Output the [X, Y] coordinate of the center of the cell containing the given text.  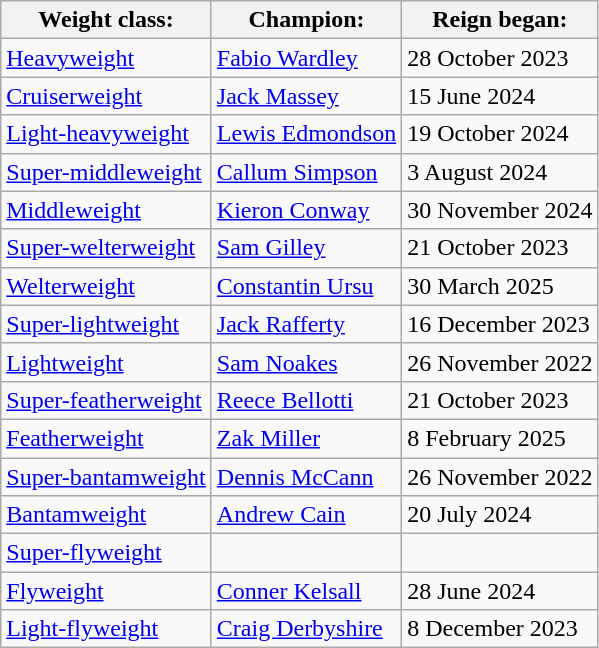
16 December 2023 [500, 324]
15 June 2024 [500, 96]
30 November 2024 [500, 210]
Featherweight [106, 438]
Weight class: [106, 20]
Light-heavyweight [106, 134]
Heavyweight [106, 58]
Bantamweight [106, 515]
Jack Massey [306, 96]
Callum Simpson [306, 172]
Jack Rafferty [306, 324]
Andrew Cain [306, 515]
Flyweight [106, 591]
Super-bantamweight [106, 477]
Middleweight [106, 210]
Sam Noakes [306, 362]
8 February 2025 [500, 438]
3 August 2024 [500, 172]
28 October 2023 [500, 58]
8 December 2023 [500, 629]
Super-lightweight [106, 324]
Constantin Ursu [306, 286]
Dennis McCann [306, 477]
Super-featherweight [106, 400]
Kieron Conway [306, 210]
Lewis Edmondson [306, 134]
Zak Miller [306, 438]
Conner Kelsall [306, 591]
28 June 2024 [500, 591]
Reign began: [500, 20]
Sam Gilley [306, 248]
Craig Derbyshire [306, 629]
Welterweight [106, 286]
Super-flyweight [106, 553]
Super-welterweight [106, 248]
Light-flyweight [106, 629]
20 July 2024 [500, 515]
Super-middleweight [106, 172]
Champion: [306, 20]
Fabio Wardley [306, 58]
30 March 2025 [500, 286]
Lightweight [106, 362]
Reece Bellotti [306, 400]
Cruiserweight [106, 96]
19 October 2024 [500, 134]
